Return [X, Y] of the center of cell containing provided text 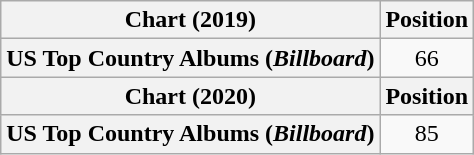
Chart (2019) [190, 20]
Chart (2020) [190, 96]
85 [427, 134]
66 [427, 58]
